Provide the [x, y] coordinate of the cell's center where the given text is located.  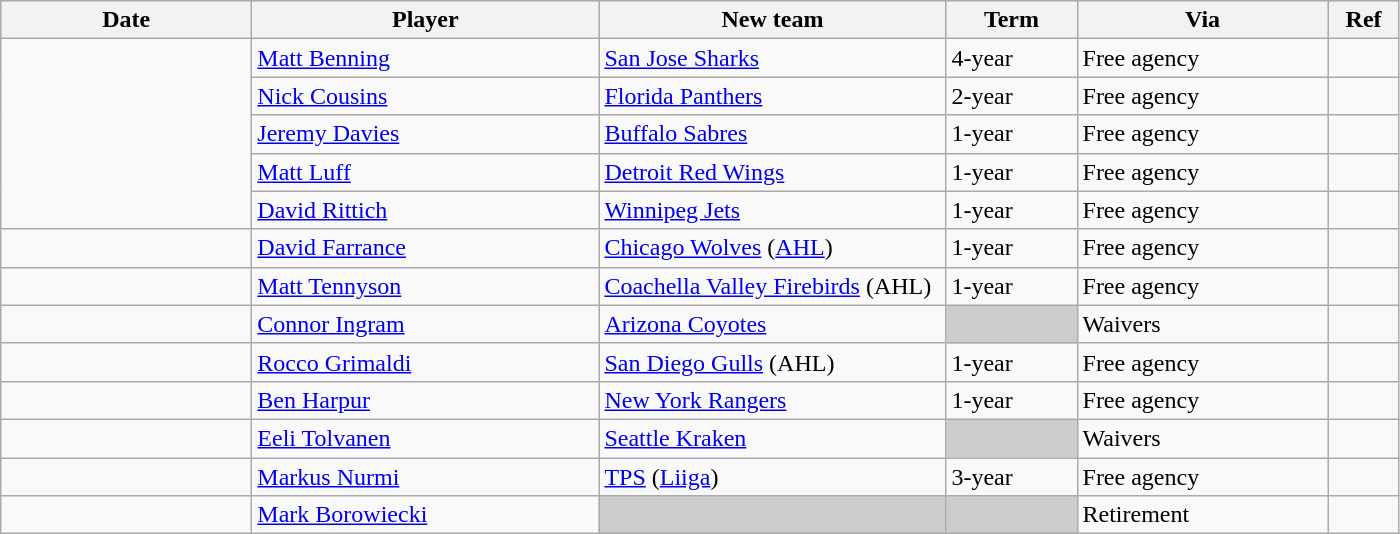
TPS (Liiga) [772, 477]
4-year [1012, 58]
Detroit Red Wings [772, 172]
Matt Luff [426, 172]
New team [772, 20]
Seattle Kraken [772, 438]
Buffalo Sabres [772, 134]
Chicago Wolves (AHL) [772, 248]
David Rittich [426, 210]
David Farrance [426, 248]
Date [126, 20]
Winnipeg Jets [772, 210]
Arizona Coyotes [772, 324]
Markus Nurmi [426, 477]
Matt Tennyson [426, 286]
Coachella Valley Firebirds (AHL) [772, 286]
Eeli Tolvanen [426, 438]
Florida Panthers [772, 96]
Term [1012, 20]
Jeremy Davies [426, 134]
Connor Ingram [426, 324]
Via [1202, 20]
Nick Cousins [426, 96]
Retirement [1202, 515]
2-year [1012, 96]
Rocco Grimaldi [426, 362]
Matt Benning [426, 58]
Ref [1364, 20]
San Jose Sharks [772, 58]
Mark Borowiecki [426, 515]
Ben Harpur [426, 400]
New York Rangers [772, 400]
San Diego Gulls (AHL) [772, 362]
3-year [1012, 477]
Player [426, 20]
